Search for the cell housing the specified text and yield its (X, Y) center coordinate. 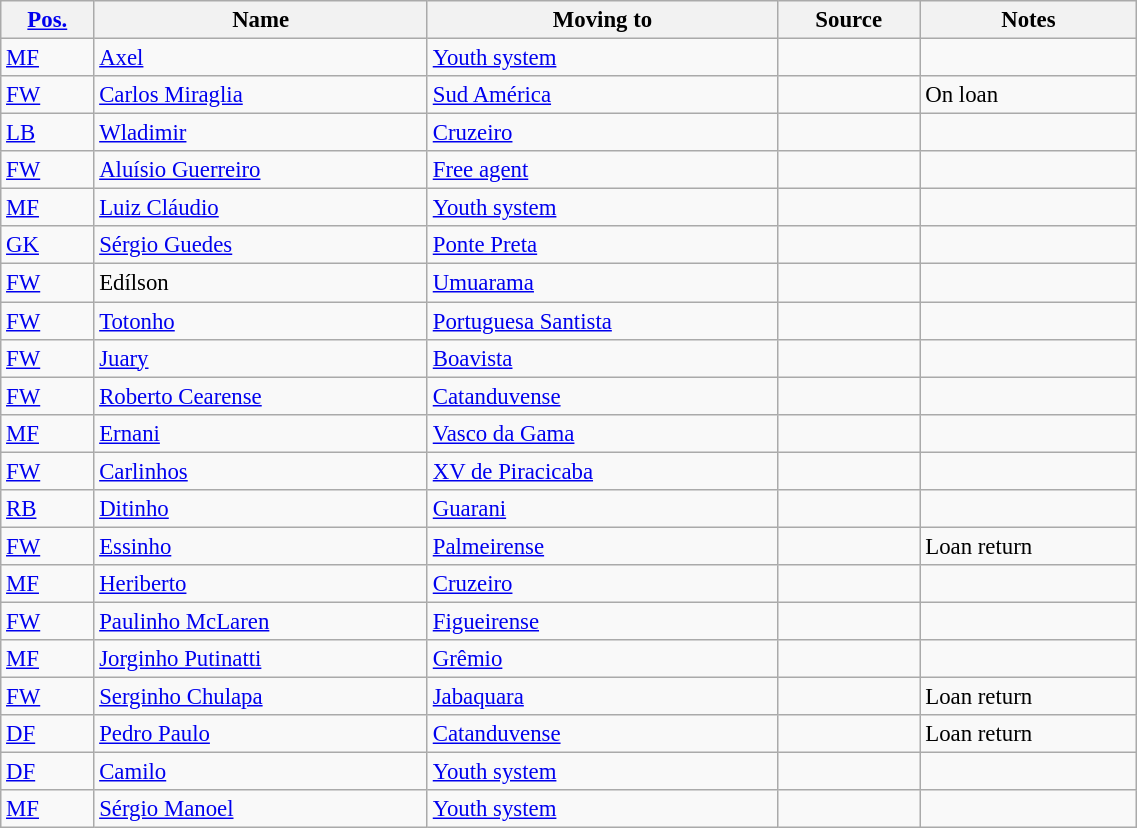
Sérgio Guedes (261, 245)
Boavista (602, 358)
Carlos Miraglia (261, 95)
Luiz Cláudio (261, 208)
On loan (1028, 95)
Jorginho Putinatti (261, 659)
Axel (261, 58)
Sud América (602, 95)
Notes (1028, 20)
Ponte Preta (602, 245)
Portuguesa Santista (602, 321)
Guarani (602, 509)
Juary (261, 358)
Palmeirense (602, 546)
Sérgio Manoel (261, 809)
Essinho (261, 546)
Figueirense (602, 621)
Pos. (48, 20)
Pedro Paulo (261, 734)
Jabaquara (602, 697)
Serginho Chulapa (261, 697)
Carlinhos (261, 471)
Source (848, 20)
Ditinho (261, 509)
Paulinho McLaren (261, 621)
XV de Piracicaba (602, 471)
Totonho (261, 321)
Name (261, 20)
Vasco da Gama (602, 433)
GK (48, 245)
Wladimir (261, 133)
Aluísio Guerreiro (261, 170)
Moving to (602, 20)
Ernani (261, 433)
Heriberto (261, 584)
RB (48, 509)
Edílson (261, 283)
Umuarama (602, 283)
LB (48, 133)
Free agent (602, 170)
Roberto Cearense (261, 396)
Camilo (261, 772)
Grêmio (602, 659)
